Capture the cell that displays the provided text and extract its (X, Y) central coordinate. 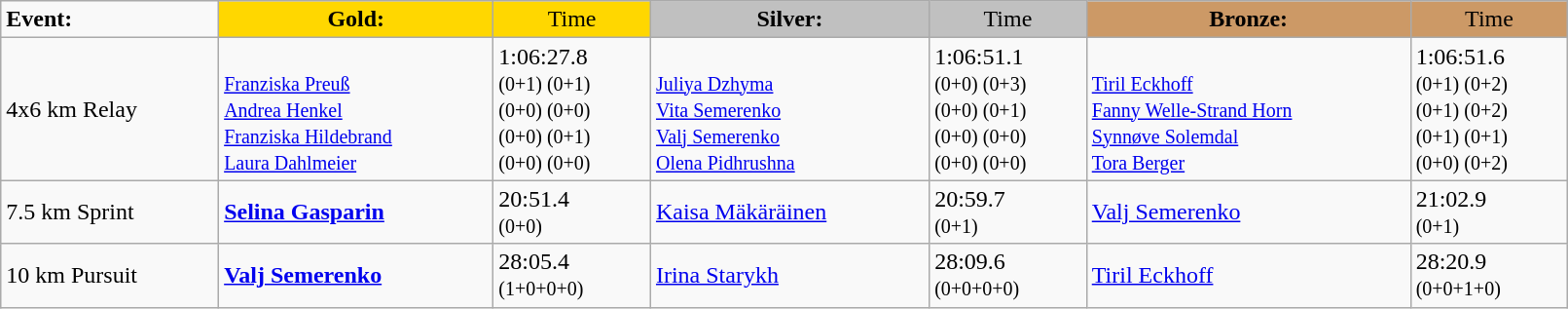
10 km Pursuit (110, 275)
1:06:51.6(0+1) (0+2)(0+1) (0+2)(0+1) (0+1)(0+0) (0+2) (1489, 109)
28:20.9(0+0+1+0) (1489, 275)
Juliya DzhymaVita SemerenkoValj SemerenkoOlena Pidhrushna (789, 109)
Franziska PreußAndrea HenkelFranziska HildebrandLaura Dahlmeier (356, 109)
20:51.4(0+0) (572, 212)
Silver: (789, 19)
Tiril EckhoffFanny Welle-Strand HornSynnøve SolemdalTora Berger (1248, 109)
7.5 km Sprint (110, 212)
Bronze: (1248, 19)
Tiril Eckhoff (1248, 275)
Gold: (356, 19)
20:59.7(0+1) (1008, 212)
4x6 km Relay (110, 109)
Irina Starykh (789, 275)
Event: (110, 19)
21:02.9(0+1) (1489, 212)
Kaisa Mäkäräinen (789, 212)
28:05.4(1+0+0+0) (572, 275)
1:06:27.8(0+1) (0+1)(0+0) (0+0)(0+0) (0+1)(0+0) (0+0) (572, 109)
Selina Gasparin (356, 212)
1:06:51.1(0+0) (0+3)(0+0) (0+1)(0+0) (0+0)(0+0) (0+0) (1008, 109)
28:09.6(0+0+0+0) (1008, 275)
